Capture the cell that displays the provided text and extract its (X, Y) central coordinate. 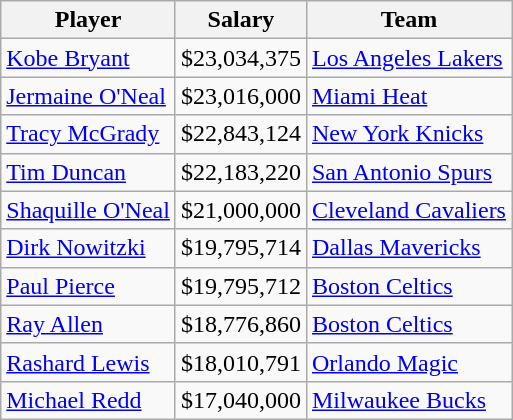
Salary (240, 20)
Dallas Mavericks (408, 248)
$18,776,860 (240, 324)
New York Knicks (408, 134)
Tim Duncan (88, 172)
$23,016,000 (240, 96)
San Antonio Spurs (408, 172)
Orlando Magic (408, 362)
$23,034,375 (240, 58)
Michael Redd (88, 400)
Tracy McGrady (88, 134)
$19,795,712 (240, 286)
$18,010,791 (240, 362)
Milwaukee Bucks (408, 400)
Shaquille O'Neal (88, 210)
Dirk Nowitzki (88, 248)
Rashard Lewis (88, 362)
Ray Allen (88, 324)
$22,843,124 (240, 134)
$19,795,714 (240, 248)
Miami Heat (408, 96)
Kobe Bryant (88, 58)
Los Angeles Lakers (408, 58)
$21,000,000 (240, 210)
$17,040,000 (240, 400)
Paul Pierce (88, 286)
Jermaine O'Neal (88, 96)
$22,183,220 (240, 172)
Player (88, 20)
Cleveland Cavaliers (408, 210)
Team (408, 20)
